For the text-containing cell, return its midpoint in [x, y] coordinate format. 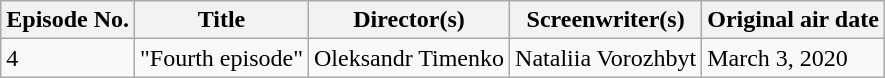
March 3, 2020 [794, 58]
Director(s) [408, 20]
"Fourth episode" [222, 58]
Screenwriter(s) [606, 20]
Nataliia Vorozhbyt [606, 58]
Oleksandr Timenko [408, 58]
Title [222, 20]
4 [68, 58]
Original air date [794, 20]
Episode No. [68, 20]
